Pinpoint the cell where the given text exists, returning its [x, y] midpoint coordinate. 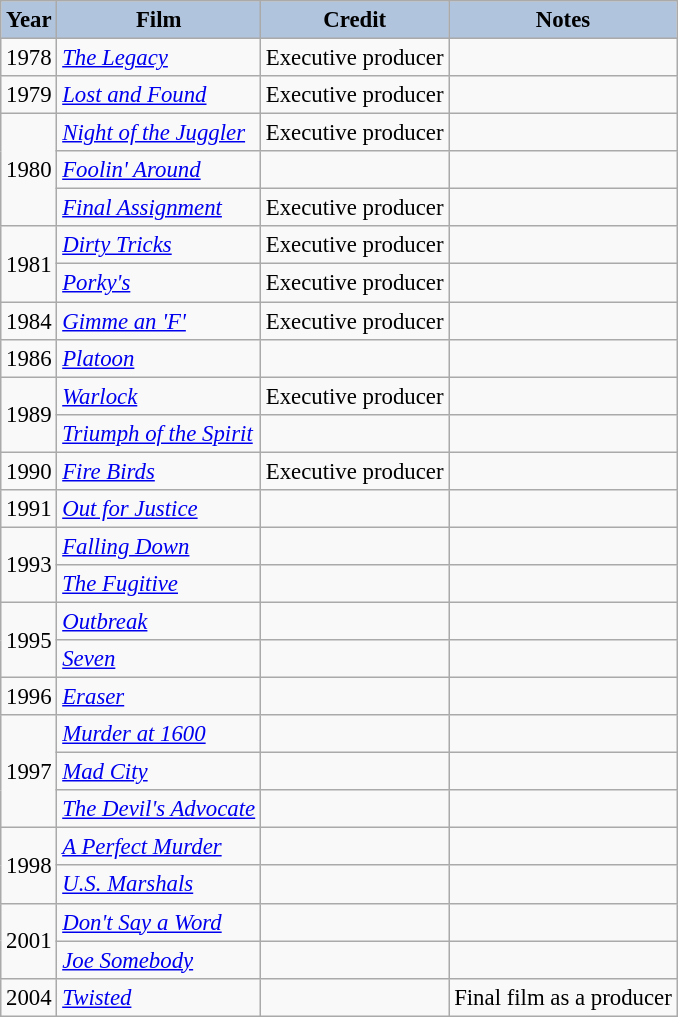
1989 [29, 414]
1993 [29, 564]
Outbreak [159, 621]
1990 [29, 471]
Credit [354, 20]
2004 [29, 997]
1984 [29, 321]
1978 [29, 58]
1986 [29, 358]
1979 [29, 95]
The Legacy [159, 58]
Joe Somebody [159, 960]
Warlock [159, 396]
Night of the Juggler [159, 133]
Year [29, 20]
1981 [29, 264]
Notes [563, 20]
1980 [29, 170]
Fire Birds [159, 471]
Triumph of the Spirit [159, 433]
Final film as a producer [563, 997]
A Perfect Murder [159, 847]
1995 [29, 640]
2001 [29, 940]
U.S. Marshals [159, 885]
Porky's [159, 283]
The Devil's Advocate [159, 809]
Eraser [159, 697]
Foolin' Around [159, 170]
Platoon [159, 358]
Mad City [159, 772]
Seven [159, 659]
1998 [29, 866]
Don't Say a Word [159, 922]
Out for Justice [159, 509]
The Fugitive [159, 584]
Dirty Tricks [159, 245]
Film [159, 20]
Twisted [159, 997]
Murder at 1600 [159, 734]
1997 [29, 772]
1991 [29, 509]
Gimme an 'F' [159, 321]
1996 [29, 697]
Falling Down [159, 546]
Lost and Found [159, 95]
Final Assignment [159, 208]
